Output the [x, y] coordinate of the center of the cell containing the given text.  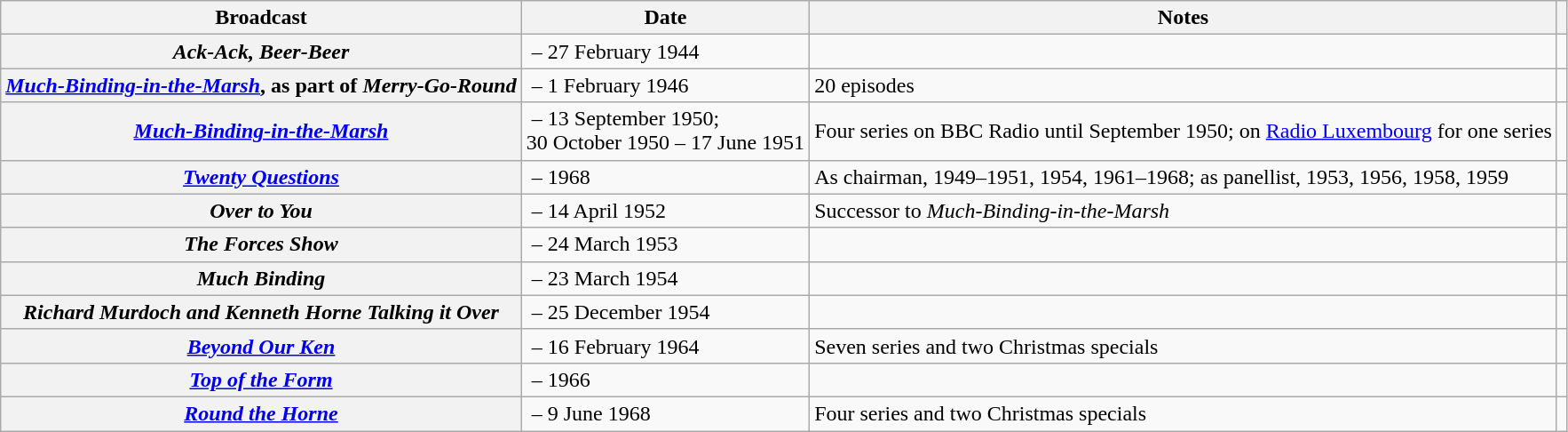
Much-Binding-in-the-Marsh [261, 132]
Round the Horne [261, 413]
– 23 March 1954 [665, 278]
20 episodes [1184, 85]
Richard Murdoch and Kenneth Horne Talking it Over [261, 312]
– 9 June 1968 [665, 413]
Four series on BBC Radio until September 1950; on Radio Luxembourg for one series [1184, 132]
– 16 February 1964 [665, 346]
Date [665, 18]
Seven series and two Christmas specials [1184, 346]
Top of the Form [261, 380]
Much Binding [261, 278]
Four series and two Christmas specials [1184, 413]
– 1968 [665, 177]
– 24 March 1953 [665, 244]
Successor to Much-Binding-in-the-Marsh [1184, 211]
– 25 December 1954 [665, 312]
Broadcast [261, 18]
Beyond Our Ken [261, 346]
The Forces Show [261, 244]
– 27 February 1944 [665, 52]
– 1966 [665, 380]
Ack-Ack, Beer-Beer [261, 52]
As chairman, 1949–1951, 1954, 1961–1968; as panellist, 1953, 1956, 1958, 1959 [1184, 177]
– 13 September 1950;30 October 1950 – 17 June 1951 [665, 132]
Notes [1184, 18]
– 14 April 1952 [665, 211]
Twenty Questions [261, 177]
– 1 February 1946 [665, 85]
Much-Binding-in-the-Marsh, as part of Merry-Go-Round [261, 85]
Over to You [261, 211]
